Return [X, Y] of the center of cell containing provided text 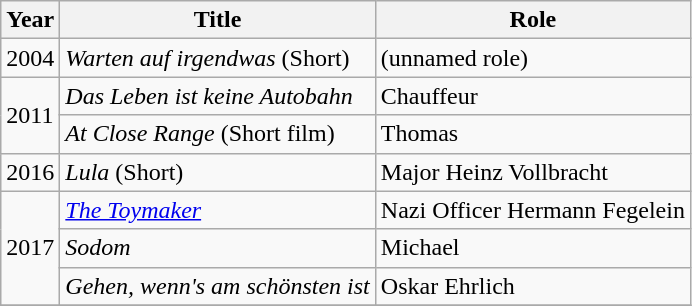
Thomas [532, 134]
Role [532, 20]
Lula (Short) [218, 172]
Warten auf irgendwas (Short) [218, 58]
Major Heinz Vollbracht [532, 172]
2004 [30, 58]
Sodom [218, 248]
2017 [30, 248]
2011 [30, 115]
Title [218, 20]
Year [30, 20]
2016 [30, 172]
Chauffeur [532, 96]
Das Leben ist keine Autobahn [218, 96]
Nazi Officer Hermann Fegelein [532, 210]
Michael [532, 248]
Oskar Ehrlich [532, 286]
At Close Range (Short film) [218, 134]
(unnamed role) [532, 58]
Gehen, wenn's am schönsten ist [218, 286]
The Toymaker [218, 210]
